Locate the cell with the specified text and output its (X, Y) center coordinate. 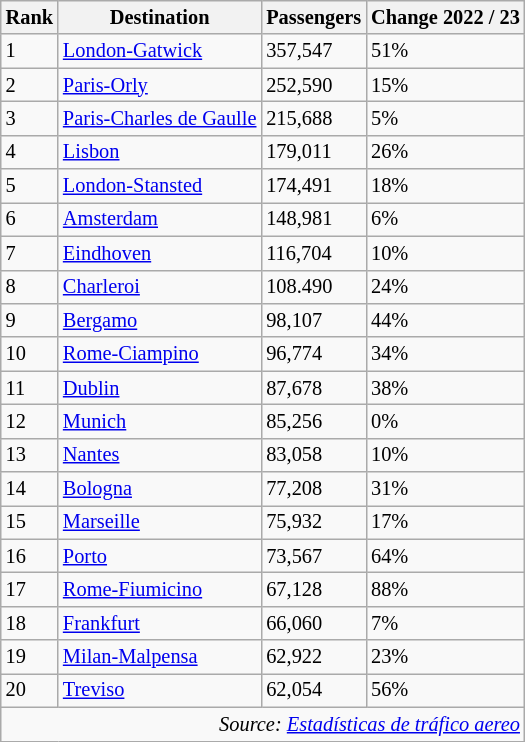
Marseille (160, 522)
24% (446, 287)
London-Stansted (160, 186)
108.490 (314, 287)
13 (30, 455)
15 (30, 522)
17 (30, 589)
17% (446, 522)
Charleroi (160, 287)
Paris-Charles de Gaulle (160, 118)
Bologna (160, 489)
34% (446, 354)
252,590 (314, 85)
18% (446, 186)
87,678 (314, 388)
174,491 (314, 186)
0% (446, 421)
11 (30, 388)
31% (446, 489)
64% (446, 556)
Amsterdam (160, 219)
Paris-Orly (160, 85)
Lisbon (160, 152)
Nantes (160, 455)
88% (446, 589)
66,060 (314, 623)
44% (446, 320)
Eindhoven (160, 253)
3 (30, 118)
62,054 (314, 690)
Treviso (160, 690)
98,107 (314, 320)
Dublin (160, 388)
75,932 (314, 522)
Passengers (314, 17)
116,704 (314, 253)
10 (30, 354)
5 (30, 186)
7 (30, 253)
Destination (160, 17)
Milan-Malpensa (160, 657)
51% (446, 51)
67,128 (314, 589)
6 (30, 219)
96,774 (314, 354)
4 (30, 152)
20 (30, 690)
148,981 (314, 219)
62,922 (314, 657)
London-Gatwick (160, 51)
85,256 (314, 421)
6% (446, 219)
23% (446, 657)
18 (30, 623)
179,011 (314, 152)
1 (30, 51)
77,208 (314, 489)
215,688 (314, 118)
Porto (160, 556)
Rank (30, 17)
Rome-Ciampino (160, 354)
15% (446, 85)
Frankfurt (160, 623)
Change 2022 / 23 (446, 17)
9 (30, 320)
12 (30, 421)
Rome-Fiumicino (160, 589)
7% (446, 623)
Source: Estadísticas de tráfico aereo (263, 724)
38% (446, 388)
83,058 (314, 455)
Bergamo (160, 320)
19 (30, 657)
357,547 (314, 51)
14 (30, 489)
26% (446, 152)
Munich (160, 421)
16 (30, 556)
8 (30, 287)
73,567 (314, 556)
2 (30, 85)
56% (446, 690)
5% (446, 118)
